Output the [X, Y] coordinate of the center of the cell containing the given text.  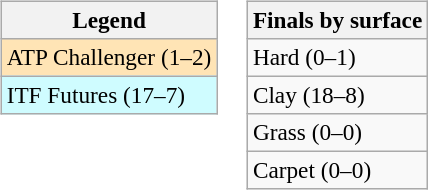
ITF Futures (17–7) [108, 95]
Carpet (0–0) [337, 171]
ATP Challenger (1–2) [108, 57]
Grass (0–0) [337, 133]
Finals by surface [337, 20]
Legend [108, 20]
Hard (0–1) [337, 57]
Clay (18–8) [337, 95]
